From the cell containing the given text, extract its center point as [X, Y] coordinate. 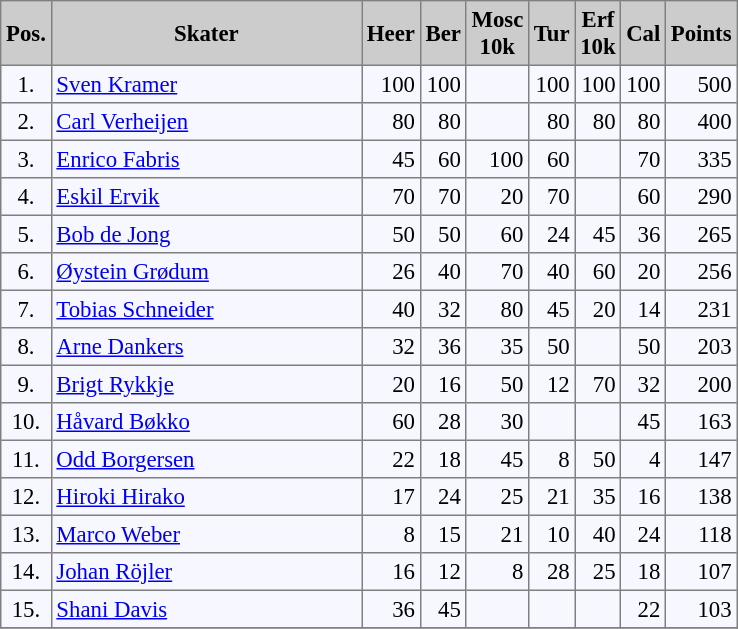
Arne Dankers [206, 347]
Pos. [26, 33]
1. [26, 84]
Eskil Ervik [206, 197]
290 [702, 197]
10 [552, 534]
8. [26, 347]
138 [702, 497]
Shani Davis [206, 609]
Johan Röjler [206, 572]
Hiroki Hirako [206, 497]
Heer [392, 33]
Bob de Jong [206, 234]
11. [26, 459]
400 [702, 122]
Carl Verheijen [206, 122]
2. [26, 122]
203 [702, 347]
118 [702, 534]
15 [443, 534]
17 [392, 497]
163 [702, 422]
Marco Weber [206, 534]
103 [702, 609]
Ber [443, 33]
26 [392, 272]
Erf 10k [598, 33]
4. [26, 197]
Sven Kramer [206, 84]
5. [26, 234]
Øystein Grødum [206, 272]
Enrico Fabris [206, 159]
Cal [644, 33]
13. [26, 534]
9. [26, 384]
Brigt Rykkje [206, 384]
500 [702, 84]
231 [702, 309]
12. [26, 497]
30 [497, 422]
6. [26, 272]
14. [26, 572]
Mosc 10k [497, 33]
Håvard Bøkko [206, 422]
335 [702, 159]
Tobias Schneider [206, 309]
4 [644, 459]
200 [702, 384]
3. [26, 159]
265 [702, 234]
Odd Borgersen [206, 459]
7. [26, 309]
14 [644, 309]
256 [702, 272]
147 [702, 459]
107 [702, 572]
15. [26, 609]
Points [702, 33]
10. [26, 422]
Tur [552, 33]
Skater [206, 33]
